Provide the [X, Y] coordinate of the cell's center where the given text is located.  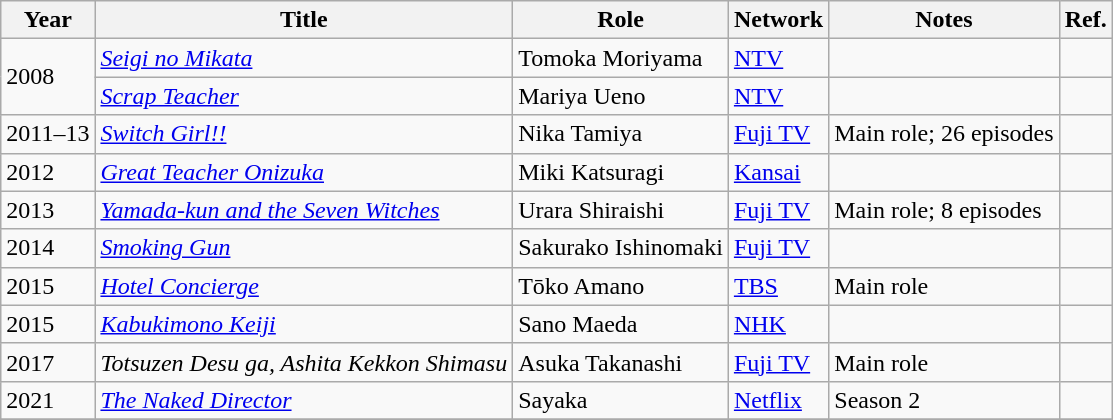
Scrap Teacher [304, 96]
Kansai [778, 172]
2021 [48, 400]
Netflix [778, 400]
2014 [48, 248]
Totsuzen Desu ga, Ashita Kekkon Shimasu [304, 362]
Seigi no Mikata [304, 58]
Season 2 [944, 400]
Tomoka Moriyama [621, 58]
Notes [944, 20]
Role [621, 20]
Ref. [1086, 20]
Nika Tamiya [621, 134]
2013 [48, 210]
Sayaka [621, 400]
Asuka Takanashi [621, 362]
2012 [48, 172]
Yamada-kun and the Seven Witches [304, 210]
2011–13 [48, 134]
Network [778, 20]
The Naked Director [304, 400]
TBS [778, 286]
NHK [778, 324]
Tōko Amano [621, 286]
Sakurako Ishinomaki [621, 248]
Switch Girl!! [304, 134]
Great Teacher Onizuka [304, 172]
2008 [48, 77]
Kabukimono Keiji [304, 324]
Main role; 26 episodes [944, 134]
Miki Katsuragi [621, 172]
Main role; 8 episodes [944, 210]
Sano Maeda [621, 324]
Title [304, 20]
2017 [48, 362]
Smoking Gun [304, 248]
Year [48, 20]
Urara Shiraishi [621, 210]
Hotel Concierge [304, 286]
Mariya Ueno [621, 96]
